Locate the cell with the specified text and output its [x, y] center coordinate. 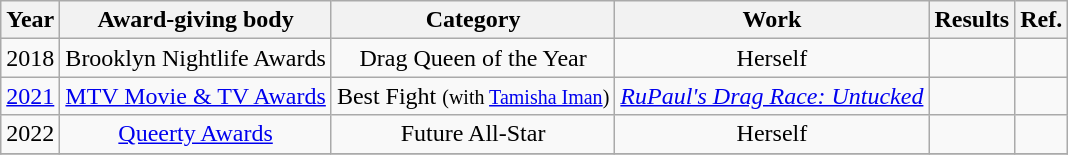
Ref. [1042, 20]
MTV Movie & TV Awards [196, 96]
Award-giving body [196, 20]
2021 [30, 96]
RuPaul's Drag Race: Untucked [772, 96]
Work [772, 20]
Drag Queen of the Year [472, 58]
Best Fight (with Tamisha Iman) [472, 96]
Year [30, 20]
2022 [30, 134]
Results [972, 20]
Category [472, 20]
2018 [30, 58]
Queerty Awards [196, 134]
Brooklyn Nightlife Awards [196, 58]
Future All-Star [472, 134]
